Identify which cell holds the provided text, then report its (x, y) central coordinate. 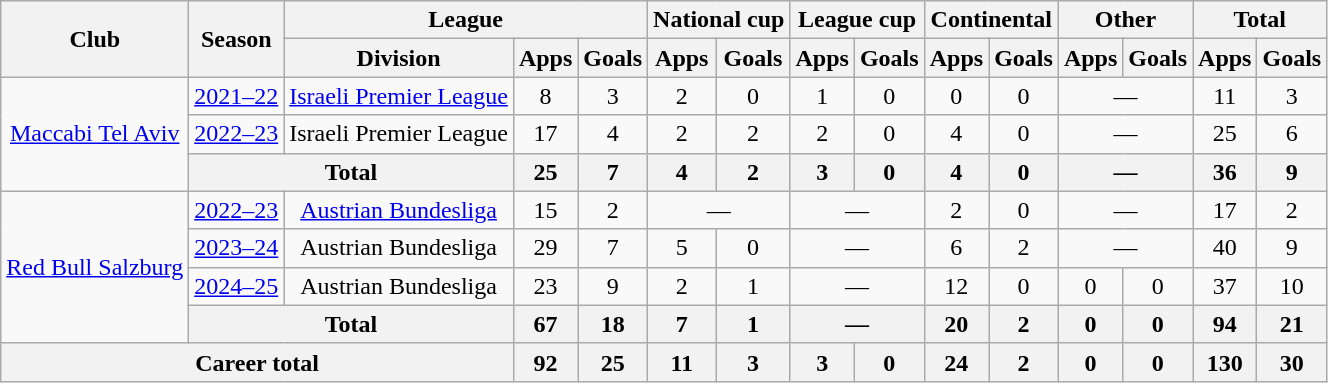
30 (1292, 362)
League cup (857, 20)
94 (1225, 324)
21 (1292, 324)
18 (613, 324)
67 (545, 324)
Red Bull Salzburg (95, 267)
130 (1225, 362)
15 (545, 210)
2024–25 (236, 286)
Other (1125, 20)
8 (545, 96)
National cup (719, 20)
24 (956, 362)
Continental (991, 20)
36 (1225, 172)
92 (545, 362)
League (466, 20)
20 (956, 324)
12 (956, 286)
5 (682, 248)
37 (1225, 286)
2021–22 (236, 96)
Club (95, 39)
Maccabi Tel Aviv (95, 134)
Season (236, 39)
Division (399, 58)
2023–24 (236, 248)
Career total (258, 362)
10 (1292, 286)
23 (545, 286)
40 (1225, 248)
29 (545, 248)
